Pinpoint the cell where the given text exists, returning its [X, Y] midpoint coordinate. 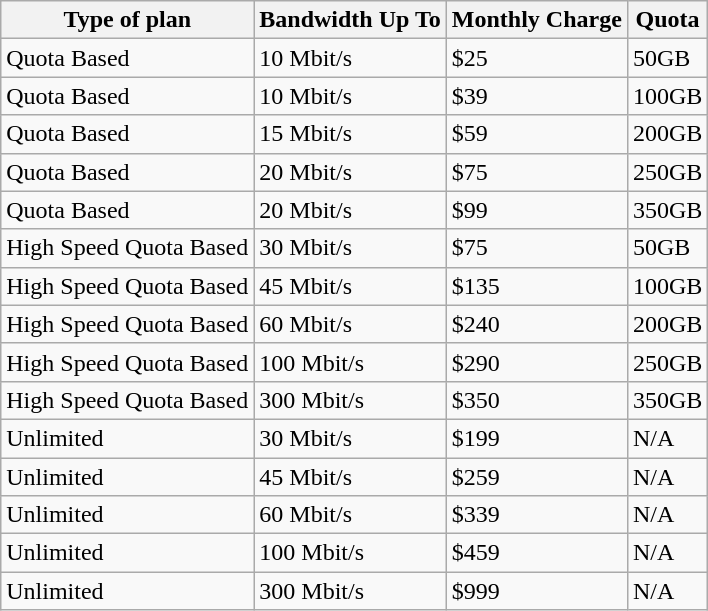
$350 [536, 400]
15 Mbit/s [350, 134]
$199 [536, 438]
$99 [536, 210]
$290 [536, 362]
Monthly Charge [536, 20]
$59 [536, 134]
Type of plan [128, 20]
$25 [536, 58]
$999 [536, 591]
Bandwidth Up To [350, 20]
$240 [536, 324]
$135 [536, 286]
$259 [536, 477]
$39 [536, 96]
$339 [536, 515]
$459 [536, 553]
Quota [667, 20]
